Detect which cell encompasses the target text, then output its [X, Y] center coordinate. 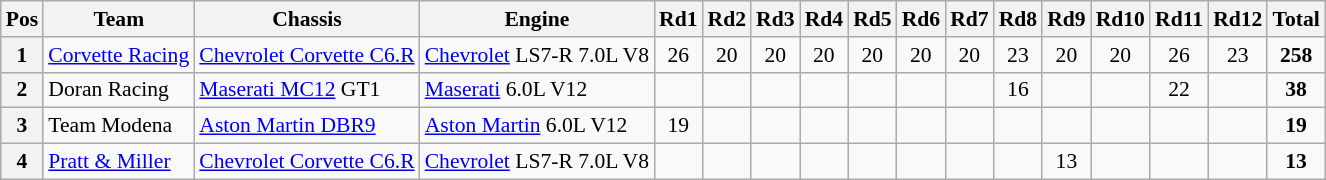
Pratt & Miller [118, 162]
Rd2 [728, 19]
Doran Racing [118, 90]
Pos [22, 19]
Chassis [306, 19]
Engine [537, 19]
22 [1179, 90]
Rd9 [1066, 19]
38 [1296, 90]
Rd3 [776, 19]
Rd6 [922, 19]
16 [1018, 90]
Corvette Racing [118, 55]
2 [22, 90]
Maserati 6.0L V12 [537, 90]
Rd1 [678, 19]
Team [118, 19]
Aston Martin DBR9 [306, 126]
258 [1296, 55]
Team Modena [118, 126]
1 [22, 55]
Rd5 [872, 19]
Rd10 [1120, 19]
Aston Martin 6.0L V12 [537, 126]
Rd4 [824, 19]
3 [22, 126]
4 [22, 162]
Rd12 [1238, 19]
Total [1296, 19]
Rd11 [1179, 19]
Maserati MC12 GT1 [306, 90]
Rd8 [1018, 19]
Rd7 [970, 19]
